Capture the cell that displays the provided text and extract its [X, Y] central coordinate. 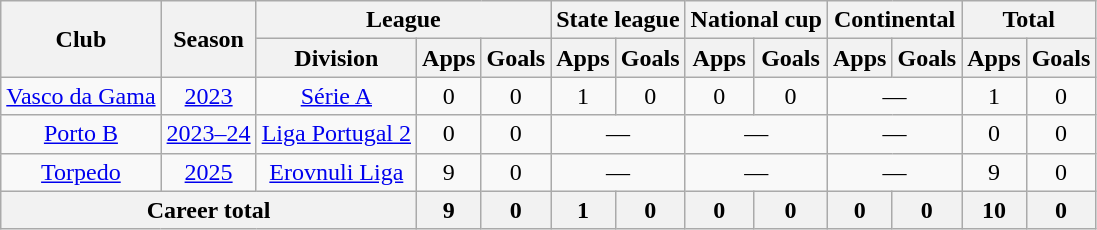
Torpedo [81, 172]
Erovnuli Liga [336, 172]
Career total [209, 210]
2023 [208, 96]
National cup [756, 20]
League [404, 20]
Club [81, 39]
Série A [336, 96]
Division [336, 58]
Vasco da Gama [81, 96]
2025 [208, 172]
2023–24 [208, 134]
Porto B [81, 134]
Season [208, 39]
Total [1029, 20]
State league [618, 20]
Continental [895, 20]
10 [994, 210]
Liga Portugal 2 [336, 134]
